Detect which cell encompasses the target text, then output its (X, Y) center coordinate. 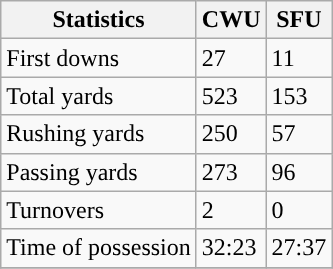
Turnovers (99, 210)
Total yards (99, 96)
273 (231, 172)
250 (231, 134)
2 (231, 210)
Passing yards (99, 172)
11 (299, 58)
0 (299, 210)
27:37 (299, 248)
CWU (231, 20)
523 (231, 96)
Time of possession (99, 248)
153 (299, 96)
Statistics (99, 20)
Rushing yards (99, 134)
First downs (99, 58)
SFU (299, 20)
32:23 (231, 248)
27 (231, 58)
57 (299, 134)
96 (299, 172)
